Detect which cell encompasses the target text, then output its [x, y] center coordinate. 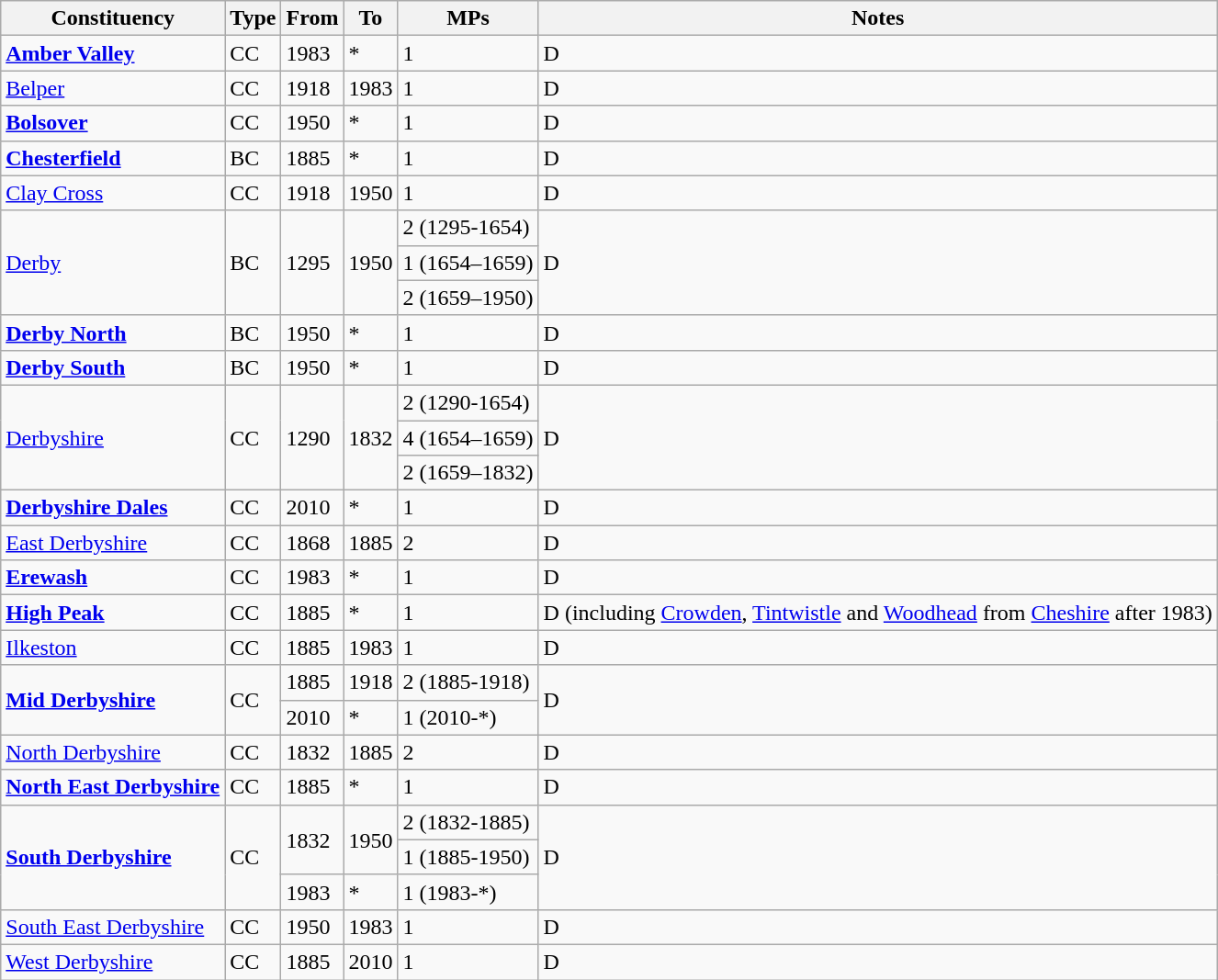
Derby South [113, 367]
North East Derbyshire [113, 787]
South East Derbyshire [113, 927]
1295 [312, 263]
Mid Derbyshire [113, 700]
Notes [878, 18]
From [312, 18]
East Derbyshire [113, 543]
Constituency [113, 18]
1 (2010-*) [468, 717]
West Derbyshire [113, 962]
Amber Valley [113, 53]
1 (1983-*) [468, 892]
North Derbyshire [113, 752]
Belper [113, 88]
2 (1885-1918) [468, 682]
MPs [468, 18]
Derbyshire [113, 437]
High Peak [113, 613]
4 (1654–1659) [468, 438]
2 (1290-1654) [468, 402]
Erewash [113, 578]
1290 [312, 437]
2 (1295-1654) [468, 228]
1868 [312, 543]
1 (1885-1950) [468, 857]
Derbyshire Dales [113, 508]
1 (1654–1659) [468, 263]
South Derbyshire [113, 857]
Type [254, 18]
Derby [113, 263]
Chesterfield [113, 158]
2 (1659–1950) [468, 298]
Clay Cross [113, 193]
2 (1659–1832) [468, 473]
2 (1832-1885) [468, 822]
Derby North [113, 332]
D (including Crowden, Tintwistle and Woodhead from Cheshire after 1983) [878, 613]
Bolsover [113, 123]
Ilkeston [113, 648]
To [371, 18]
